Output the (x, y) coordinate of the center of the cell containing the given text.  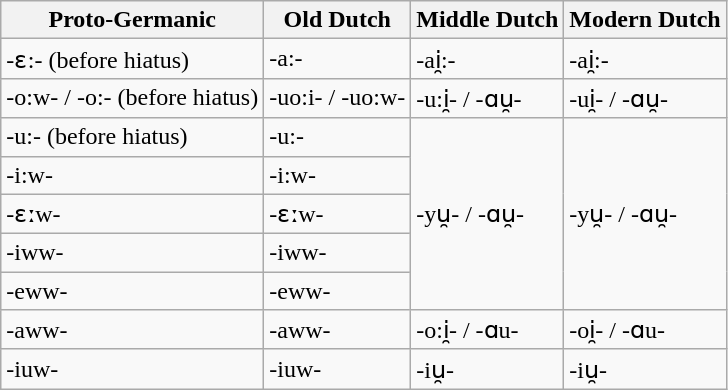
-uo:i- / -uo:w- (338, 98)
-a:- (338, 59)
-ui̯- / -ɑu̯- (645, 98)
-u:i̯- / -ɑu̯- (488, 98)
-u:- (before hiatus) (132, 137)
-ɛ:- (before hiatus) (132, 59)
-o:i̯- / -ɑu- (488, 330)
-u:- (338, 137)
Old Dutch (338, 20)
-o:w- / -o:- (before hiatus) (132, 98)
Modern Dutch (645, 20)
Proto-Germanic (132, 20)
Middle Dutch (488, 20)
-oi̯- / -ɑu- (645, 330)
